Determine the (X, Y) coordinate at the center of the cell enclosing the given text.  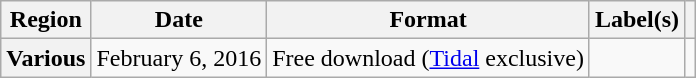
Date (179, 20)
February 6, 2016 (179, 58)
Free download (Tidal exclusive) (428, 58)
Format (428, 20)
Various (46, 58)
Label(s) (636, 20)
Region (46, 20)
